Provide the [X, Y] coordinate of the cell's center where the given text is located.  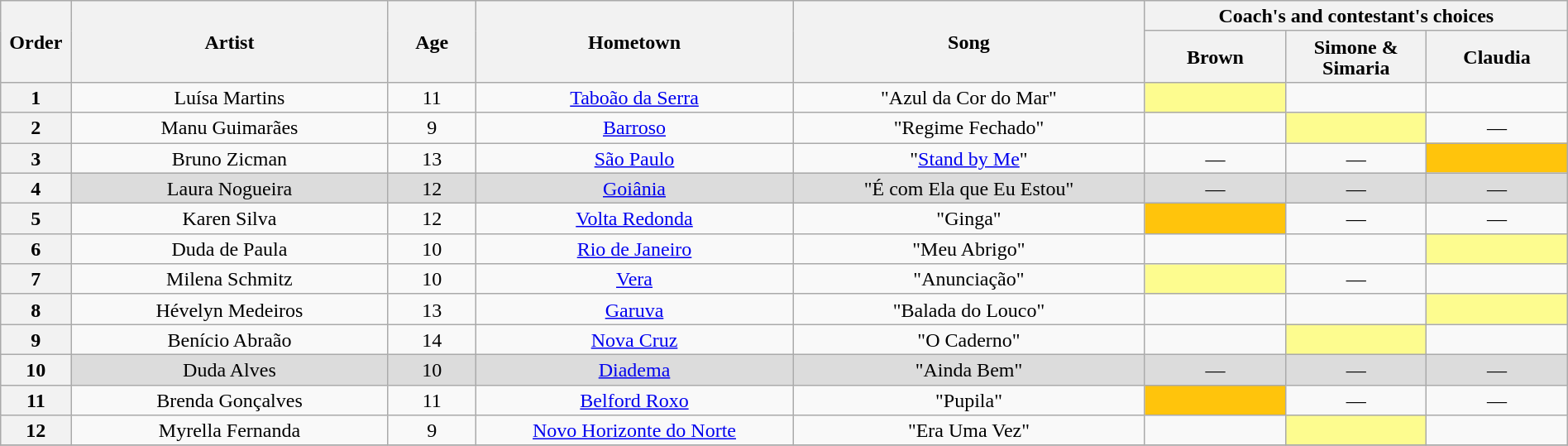
4 [36, 189]
Duda de Paula [230, 248]
Barroso [633, 127]
Manu Guimarães [230, 127]
Order [36, 41]
"Stand by Me" [969, 157]
Belford Roxo [633, 400]
7 [36, 280]
5 [36, 218]
"Era Uma Vez" [969, 430]
Hévelyn Medeiros [230, 309]
"Meu Abrigo" [969, 248]
Song [969, 41]
Artist [230, 41]
"Balada do Louco" [969, 309]
Milena Schmitz [230, 280]
Coach's and contestant's choices [1356, 17]
Hometown [633, 41]
Taboão da Serra [633, 98]
Luísa Martins [230, 98]
Laura Nogueira [230, 189]
1 [36, 98]
Vera [633, 280]
Volta Redonda [633, 218]
"O Caderno" [969, 339]
Myrella Fernanda [230, 430]
6 [36, 248]
Brenda Gonçalves [230, 400]
"Ginga" [969, 218]
Brown [1215, 56]
"É com Ela que Eu Estou" [969, 189]
Rio de Janeiro [633, 248]
Claudia [1497, 56]
14 [432, 339]
8 [36, 309]
"Ainda Bem" [969, 369]
"Regime Fechado" [969, 127]
Garuva [633, 309]
3 [36, 157]
Age [432, 41]
Simone & Simaria [1356, 56]
"Azul da Cor do Mar" [969, 98]
São Paulo [633, 157]
Novo Horizonte do Norte [633, 430]
Karen Silva [230, 218]
Nova Cruz [633, 339]
"Anunciação" [969, 280]
Bruno Zicman [230, 157]
2 [36, 127]
Benício Abraão [230, 339]
"Pupila" [969, 400]
Diadema [633, 369]
Goiânia [633, 189]
Duda Alves [230, 369]
